Detect which cell encompasses the target text, then output its [x, y] center coordinate. 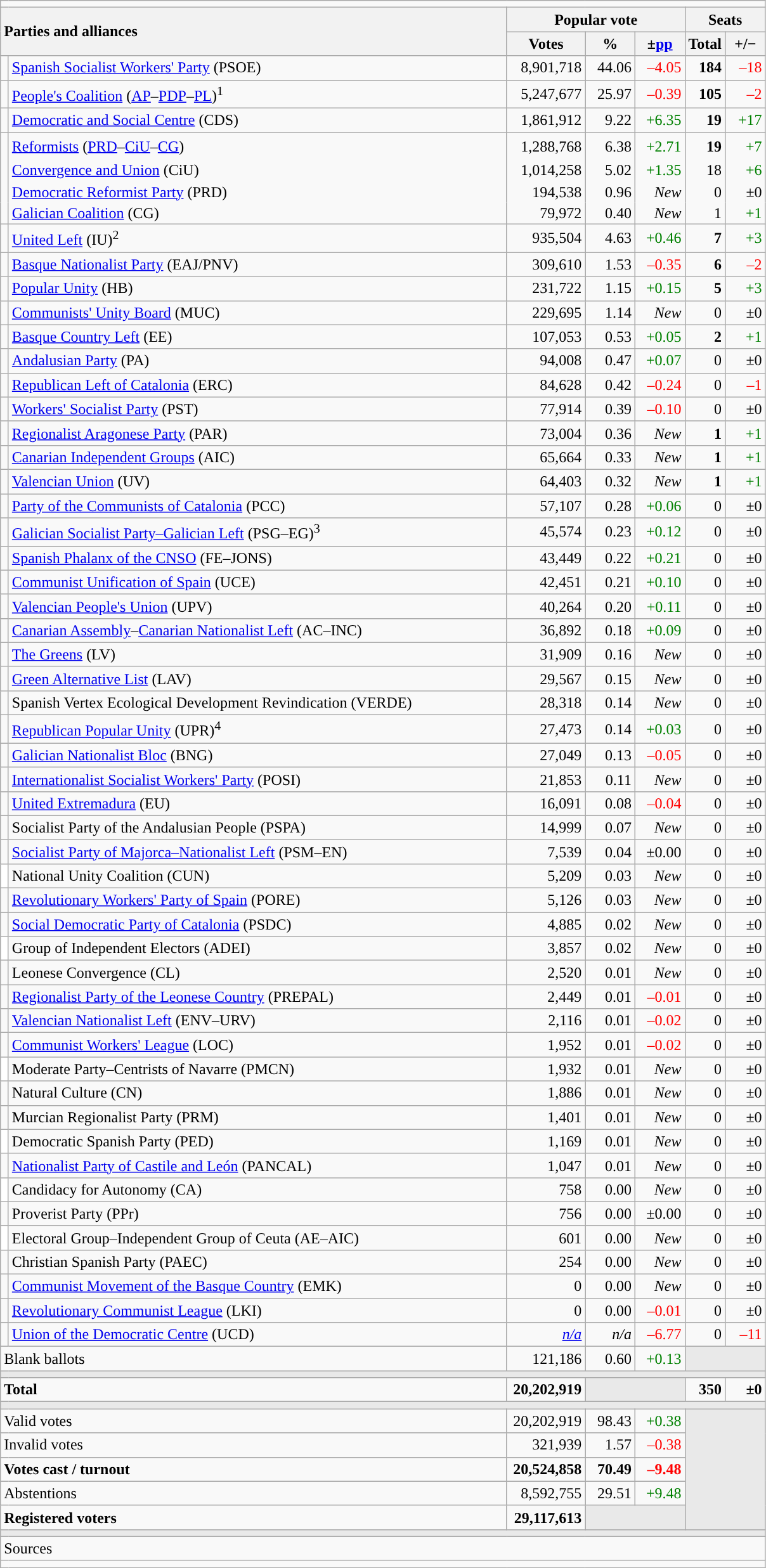
Votes [546, 44]
27,049 [546, 755]
+7 [746, 146]
Candidacy for Autonomy (CA) [257, 1189]
National Unity Coalition (CUN) [257, 876]
5,209 [546, 876]
Democratic Reformist Party (PRD) [257, 191]
1.53 [610, 264]
+0.38 [659, 1421]
4,885 [546, 924]
+0.21 [659, 558]
0.96 [610, 191]
0.39 [610, 409]
Communist Workers' League (LOC) [257, 1045]
1,014,258 [546, 171]
0.40 [610, 213]
+0.07 [659, 361]
5,126 [546, 900]
758 [546, 1189]
Natural Culture (CN) [257, 1093]
–18 [746, 68]
65,664 [546, 457]
+0.15 [659, 288]
Christian Spanish Party (PAEC) [257, 1262]
0.22 [610, 558]
Valencian Nationalist Left (ENV–URV) [257, 1021]
Democratic Spanish Party (PED) [257, 1141]
1,861,912 [546, 120]
9.22 [610, 120]
United Left (IU)2 [257, 238]
Proverist Party (PPr) [257, 1214]
Spanish Socialist Workers' Party (PSOE) [257, 68]
40,264 [546, 606]
321,939 [546, 1445]
0.42 [610, 385]
94,008 [546, 361]
107,053 [546, 337]
45,574 [546, 533]
2 [705, 337]
Revolutionary Communist League (LKI) [257, 1311]
Leonese Convergence (CL) [257, 973]
Valencian People's Union (UPV) [257, 606]
Communist Movement of the Basque Country (EMK) [257, 1286]
Canarian Independent Groups (AIC) [257, 457]
+0.10 [659, 582]
44.06 [610, 68]
21,853 [546, 779]
People's Coalition (AP–PDP–PL)1 [257, 94]
7,539 [546, 852]
0.11 [610, 779]
+2.71 [659, 146]
7 [705, 238]
The Greens (LV) [257, 654]
Green Alternative List (LAV) [257, 678]
6.38 [610, 146]
Revolutionary Workers' Party of Spain (PORE) [257, 900]
–0.10 [659, 409]
Social Democratic Party of Catalonia (PSDC) [257, 924]
Andalusian Party (PA) [257, 361]
–0.05 [659, 755]
+0.46 [659, 238]
20,524,858 [546, 1469]
Abstentions [254, 1493]
57,107 [546, 506]
350 [705, 1390]
Popular vote [596, 20]
0.53 [610, 337]
756 [546, 1214]
Regionalist Party of the Leonese Country (PREPAL) [257, 997]
Popular Unity (HB) [257, 288]
25.97 [610, 94]
Communists' Unity Board (MUC) [257, 313]
1.15 [610, 288]
2,520 [546, 973]
Valid votes [254, 1421]
79,972 [546, 213]
1.14 [610, 313]
31,909 [546, 654]
601 [546, 1238]
+/− [746, 44]
Blank ballots [254, 1359]
1,047 [546, 1165]
Spanish Vertex Ecological Development Revindication (VERDE) [257, 703]
0.15 [610, 678]
Convergence and Union (CiU) [257, 171]
64,403 [546, 481]
+1.35 [659, 171]
231,722 [546, 288]
Valencian Union (UV) [257, 481]
194,538 [546, 191]
4.63 [610, 238]
Group of Independent Electors (ADEI) [257, 949]
29.51 [610, 1493]
29,567 [546, 678]
0.28 [610, 506]
84,628 [546, 385]
0.08 [610, 803]
18 [705, 171]
73,004 [546, 433]
0.33 [610, 457]
0.36 [610, 433]
16,091 [546, 803]
+0.03 [659, 729]
–4.05 [659, 68]
Galician Socialist Party–Galician Left (PSG–EG)3 [257, 533]
121,186 [546, 1359]
+0.13 [659, 1359]
0.21 [610, 582]
5,247,677 [546, 94]
Registered voters [254, 1517]
1,401 [546, 1117]
+0.12 [659, 533]
0.20 [610, 606]
Republican Popular Unity (UPR)4 [257, 729]
Votes cast / turnout [254, 1469]
Union of the Democratic Centre (UCD) [257, 1335]
6 [705, 264]
0.60 [610, 1359]
8,592,755 [546, 1493]
184 [705, 68]
Socialist Party of the Andalusian People (PSPA) [257, 827]
0.07 [610, 827]
70.49 [610, 1469]
+6.35 [659, 120]
–0.24 [659, 385]
–6.77 [659, 1335]
+9.48 [659, 1493]
Galician Coalition (CG) [257, 213]
98.43 [610, 1421]
2,449 [546, 997]
Republican Left of Catalonia (ERC) [257, 385]
27,473 [546, 729]
Spanish Phalanx of the CNSO (FE–JONS) [257, 558]
+17 [746, 120]
Electoral Group–Independent Group of Ceuta (AE–AIC) [257, 1238]
Party of the Communists of Catalonia (PCC) [257, 506]
0.16 [610, 654]
1.57 [610, 1445]
0.18 [610, 630]
Communist Unification of Spain (UCE) [257, 582]
+6 [746, 171]
0.47 [610, 361]
+0.11 [659, 606]
–11 [746, 1335]
–9.48 [659, 1469]
+0.09 [659, 630]
935,504 [546, 238]
Invalid votes [254, 1445]
5.02 [610, 171]
1,886 [546, 1093]
77,914 [546, 409]
29,117,613 [546, 1517]
Galician Nationalist Bloc (BNG) [257, 755]
43,449 [546, 558]
–0.38 [659, 1445]
–1 [746, 385]
Canarian Assembly–Canarian Nationalist Left (AC–INC) [257, 630]
±pp [659, 44]
1,169 [546, 1141]
2,116 [546, 1021]
Moderate Party–Centrists of Navarre (PMCN) [257, 1069]
Socialist Party of Majorca–Nationalist Left (PSM–EN) [257, 852]
% [610, 44]
–0.35 [659, 264]
5 [705, 288]
–0.04 [659, 803]
0.04 [610, 852]
0.13 [610, 755]
Seats [725, 20]
229,695 [546, 313]
1,952 [546, 1045]
309,610 [546, 264]
0.23 [610, 533]
Basque Country Left (EE) [257, 337]
36,892 [546, 630]
Sources [383, 1548]
–0.39 [659, 94]
Parties and alliances [254, 32]
Basque Nationalist Party (EAJ/PNV) [257, 264]
42,451 [546, 582]
Workers' Socialist Party (PST) [257, 409]
0.32 [610, 481]
14,999 [546, 827]
+0.05 [659, 337]
1,288,768 [546, 146]
Nationalist Party of Castile and León (PANCAL) [257, 1165]
254 [546, 1262]
3,857 [546, 949]
Democratic and Social Centre (CDS) [257, 120]
United Extremadura (EU) [257, 803]
Murcian Regionalist Party (PRM) [257, 1117]
8,901,718 [546, 68]
28,318 [546, 703]
Internationalist Socialist Workers' Party (POSI) [257, 779]
+0.06 [659, 506]
1,932 [546, 1069]
Reformists (PRD–CiU–CG) [257, 146]
Regionalist Aragonese Party (PAR) [257, 433]
105 [705, 94]
